Search for the cell housing the specified text and yield its [X, Y] center coordinate. 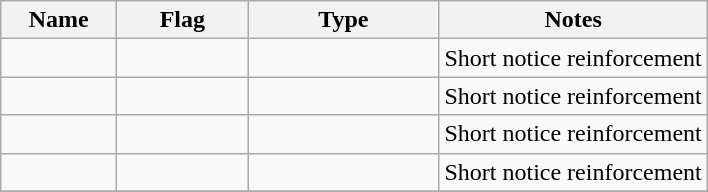
Name [59, 20]
Type [344, 20]
Notes [573, 20]
Flag [182, 20]
